Find where the given text appears and provide that cell's center as [x, y] coordinate. 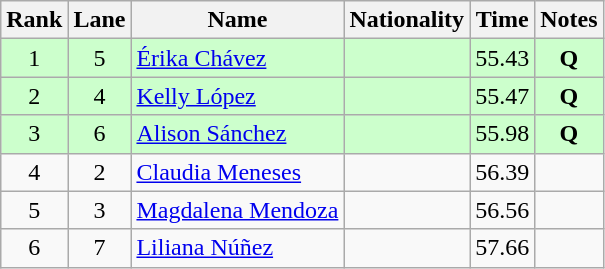
56.56 [502, 210]
55.98 [502, 134]
7 [100, 248]
Magdalena Mendoza [238, 210]
Kelly López [238, 96]
56.39 [502, 172]
Claudia Meneses [238, 172]
Rank [34, 20]
Name [238, 20]
Nationality [407, 20]
Alison Sánchez [238, 134]
Time [502, 20]
55.47 [502, 96]
Érika Chávez [238, 58]
55.43 [502, 58]
Liliana Núñez [238, 248]
57.66 [502, 248]
Notes [569, 20]
1 [34, 58]
Lane [100, 20]
